Determine the (x, y) coordinate at the center of the cell enclosing the given text.  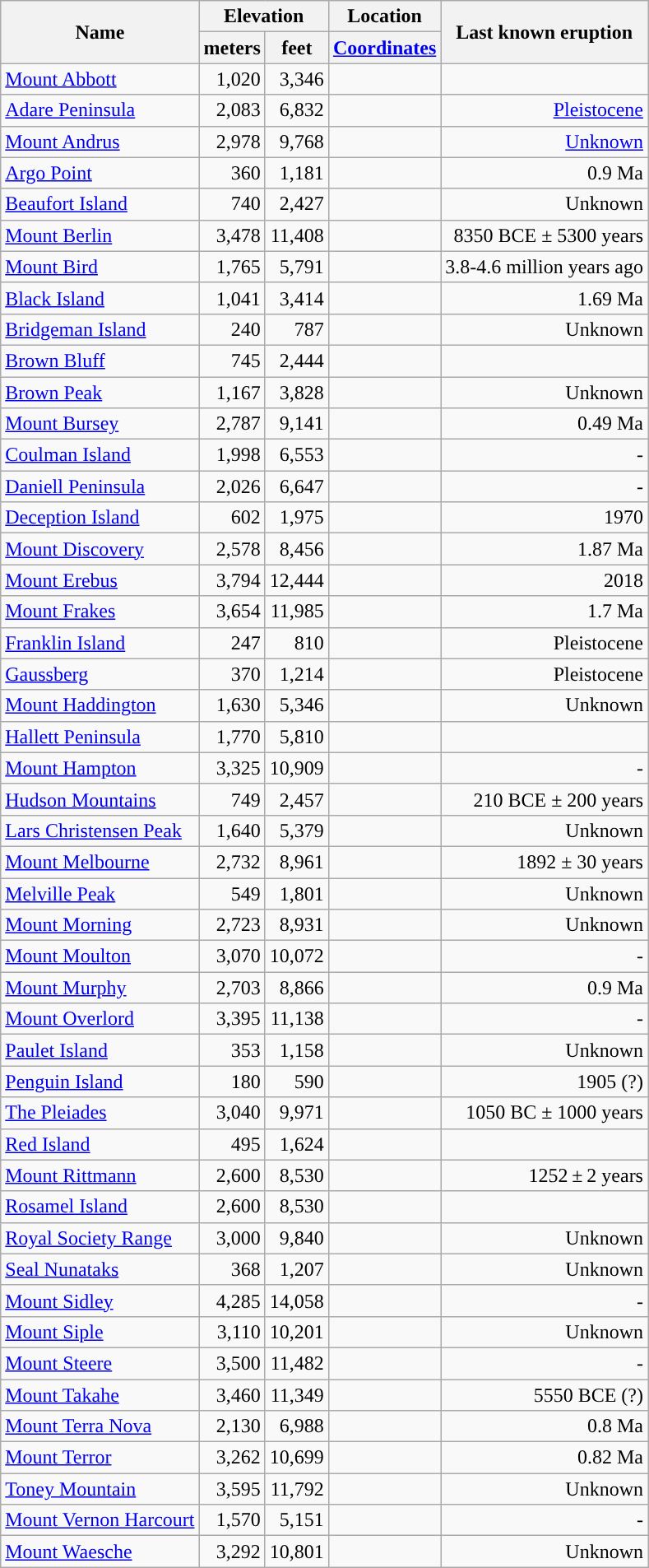
3,460 (232, 1395)
meters (232, 48)
1905 (?) (545, 1082)
Bridgeman Island (100, 329)
2018 (545, 580)
Mount Bird (100, 267)
1,167 (232, 393)
1252 ± 2 years (545, 1175)
9,840 (296, 1238)
360 (232, 173)
Red Island (100, 1144)
3,500 (232, 1363)
Brown Bluff (100, 361)
Mount Berlin (100, 235)
370 (232, 674)
353 (232, 1050)
247 (232, 643)
Rosamel Island (100, 1207)
The Pleiades (100, 1113)
3,828 (296, 393)
1,041 (232, 298)
602 (232, 518)
Melville Peak (100, 893)
9,768 (296, 142)
5,810 (296, 737)
Mount Hampton (100, 768)
2,578 (232, 549)
5,346 (296, 705)
Gaussberg (100, 674)
1970 (545, 518)
Mount Terror (100, 1458)
3,794 (232, 580)
Franklin Island (100, 643)
3.8-4.6 million years ago (545, 267)
740 (232, 204)
1,630 (232, 705)
10,801 (296, 1552)
1.7 Ma (545, 612)
2,978 (232, 142)
1,214 (296, 674)
745 (232, 361)
5,791 (296, 267)
2,703 (232, 988)
6,553 (296, 455)
11,349 (296, 1395)
10,699 (296, 1458)
6,647 (296, 486)
Mount Discovery (100, 549)
1.87 Ma (545, 549)
feet (296, 48)
1,158 (296, 1050)
3,110 (232, 1332)
1892 ± 30 years (545, 862)
11,985 (296, 612)
Black Island (100, 298)
2,026 (232, 486)
Mount Abbott (100, 79)
3,325 (232, 768)
Mount Vernon Harcourt (100, 1520)
0.49 Ma (545, 424)
4,285 (232, 1300)
Mount Rittmann (100, 1175)
6,832 (296, 110)
14,058 (296, 1300)
210 BCE ± 200 years (545, 799)
1,998 (232, 455)
1,770 (232, 737)
1,624 (296, 1144)
Toney Mountain (100, 1489)
Mount Waesche (100, 1552)
8,931 (296, 925)
Mount Takahe (100, 1395)
Mount Morning (100, 925)
2,130 (232, 1426)
9,141 (296, 424)
Hallett Peninsula (100, 737)
Mount Melbourne (100, 862)
Mount Andrus (100, 142)
2,444 (296, 361)
8,961 (296, 862)
Mount Moulton (100, 956)
3,346 (296, 79)
Mount Bursey (100, 424)
3,414 (296, 298)
5550 BCE (?) (545, 1395)
5,151 (296, 1520)
1050 BC ± 1000 years (545, 1113)
3,478 (232, 235)
Mount Erebus (100, 580)
Mount Haddington (100, 705)
495 (232, 1144)
3,000 (232, 1238)
Mount Overlord (100, 1019)
2,787 (232, 424)
11,138 (296, 1019)
1,765 (232, 267)
5,379 (296, 831)
Daniell Peninsula (100, 486)
11,482 (296, 1363)
810 (296, 643)
Last known eruption (545, 32)
Mount Sidley (100, 1300)
1,640 (232, 831)
3,040 (232, 1113)
1,207 (296, 1269)
Elevation (263, 16)
10,909 (296, 768)
1,181 (296, 173)
3,262 (232, 1458)
Paulet Island (100, 1050)
Mount Steere (100, 1363)
180 (232, 1082)
Coordinates (384, 48)
6,988 (296, 1426)
12,444 (296, 580)
1.69 Ma (545, 298)
11,408 (296, 235)
Beaufort Island (100, 204)
0.8 Ma (545, 1426)
10,201 (296, 1332)
Mount Frakes (100, 612)
8350 BCE ± 5300 years (545, 235)
9,971 (296, 1113)
Brown Peak (100, 393)
Mount Terra Nova (100, 1426)
Argo Point (100, 173)
Location (384, 16)
2,732 (232, 862)
368 (232, 1269)
3,595 (232, 1489)
549 (232, 893)
Lars Christensen Peak (100, 831)
Adare Peninsula (100, 110)
Royal Society Range (100, 1238)
1,975 (296, 518)
10,072 (296, 956)
Deception Island (100, 518)
0.82 Ma (545, 1458)
8,866 (296, 988)
240 (232, 329)
1,570 (232, 1520)
1,801 (296, 893)
3,654 (232, 612)
787 (296, 329)
749 (232, 799)
Coulman Island (100, 455)
Hudson Mountains (100, 799)
11,792 (296, 1489)
1,020 (232, 79)
3,292 (232, 1552)
Seal Nunataks (100, 1269)
2,083 (232, 110)
2,723 (232, 925)
Mount Murphy (100, 988)
Name (100, 32)
3,070 (232, 956)
3,395 (232, 1019)
Mount Siple (100, 1332)
2,457 (296, 799)
Penguin Island (100, 1082)
8,456 (296, 549)
2,427 (296, 204)
590 (296, 1082)
